For the text-containing cell, return its midpoint in [X, Y] coordinate format. 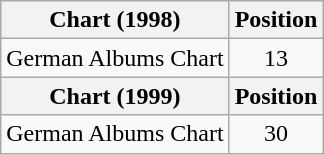
Chart (1999) [115, 96]
13 [276, 58]
Chart (1998) [115, 20]
30 [276, 134]
